Return the (x, y) coordinate for the center point of the cell that contains the specified text.  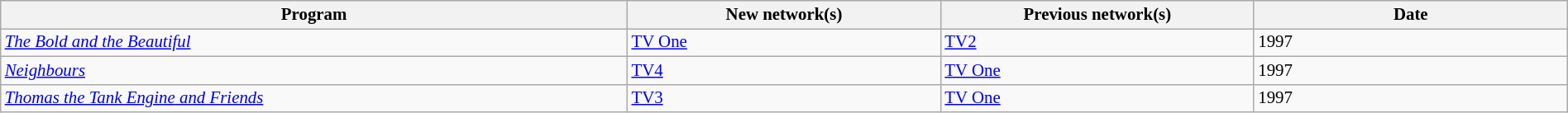
Thomas the Tank Engine and Friends (314, 98)
TV3 (784, 98)
Date (1411, 15)
The Bold and the Beautiful (314, 42)
Neighbours (314, 70)
TV4 (784, 70)
TV2 (1097, 42)
New network(s) (784, 15)
Program (314, 15)
Previous network(s) (1097, 15)
